Locate the cell with the specified text and output its [X, Y] center coordinate. 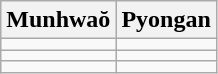
Munhwaŏ [58, 20]
Pyongan [166, 20]
